Extract the [x, y] coordinate from the center of the cell holding the provided text.  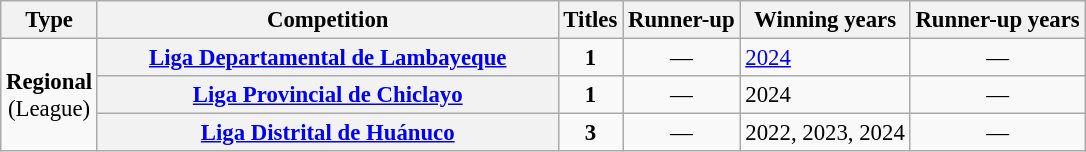
Liga Distrital de Huánuco [328, 133]
Competition [328, 20]
2022, 2023, 2024 [825, 133]
Type [50, 20]
Liga Provincial de Chiclayo [328, 95]
Runner-up years [998, 20]
Titles [590, 20]
Runner-up [682, 20]
Regional(League) [50, 96]
Winning years [825, 20]
3 [590, 133]
Liga Departamental de Lambayeque [328, 58]
